From the cell containing the given text, extract its center point as (x, y) coordinate. 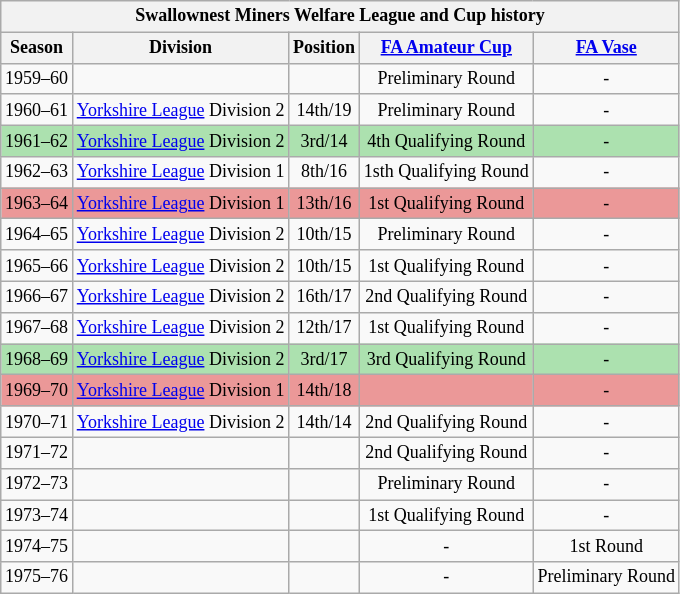
1sth Qualifying Round (446, 172)
14th/19 (324, 110)
Season (37, 48)
1972–73 (37, 484)
FA Amateur Cup (446, 48)
8th/16 (324, 172)
FA Vase (606, 48)
1st Round (606, 546)
3rd/14 (324, 140)
1969–70 (37, 390)
Division (180, 48)
Swallownest Miners Welfare League and Cup history (340, 16)
1968–69 (37, 360)
3rd/17 (324, 360)
1975–76 (37, 578)
1965–66 (37, 266)
4th Qualifying Round (446, 140)
1966–67 (37, 296)
13th/16 (324, 204)
14th/14 (324, 422)
16th/17 (324, 296)
1959–60 (37, 78)
12th/17 (324, 328)
1971–72 (37, 452)
14th/18 (324, 390)
3rd Qualifying Round (446, 360)
1974–75 (37, 546)
1973–74 (37, 516)
1970–71 (37, 422)
1962–63 (37, 172)
Position (324, 48)
1960–61 (37, 110)
1963–64 (37, 204)
1961–62 (37, 140)
1964–65 (37, 234)
1967–68 (37, 328)
